Extract the [X, Y] coordinate from the center of the cell holding the provided text.  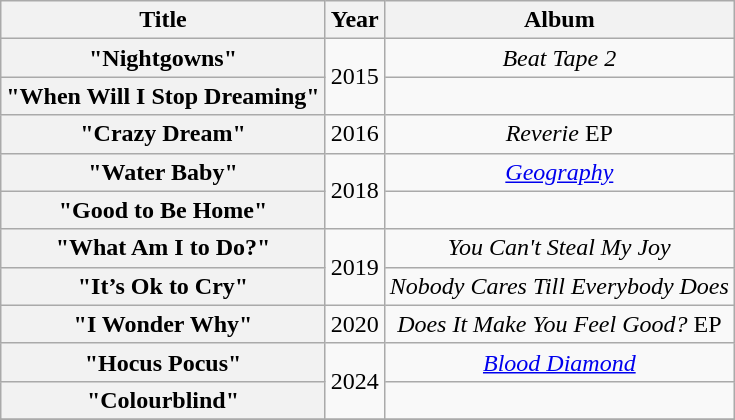
2018 [354, 191]
"Nightgowns" [163, 58]
Beat Tape 2 [559, 58]
You Can't Steal My Joy [559, 248]
"I Wonder Why" [163, 324]
"Crazy Dream" [163, 134]
2015 [354, 77]
2024 [354, 381]
Title [163, 20]
Blood Diamond [559, 362]
Year [354, 20]
Does It Make You Feel Good? EP [559, 324]
"Hocus Pocus" [163, 362]
"Good to Be Home" [163, 210]
"What Am I to Do?" [163, 248]
2020 [354, 324]
Album [559, 20]
Reverie EP [559, 134]
"It’s Ok to Cry" [163, 286]
Nobody Cares Till Everybody Does [559, 286]
Geography [559, 172]
"Water Baby" [163, 172]
"When Will I Stop Dreaming" [163, 96]
2019 [354, 267]
"Colourblind" [163, 400]
2016 [354, 134]
